Capture the cell that displays the provided text and extract its [X, Y] central coordinate. 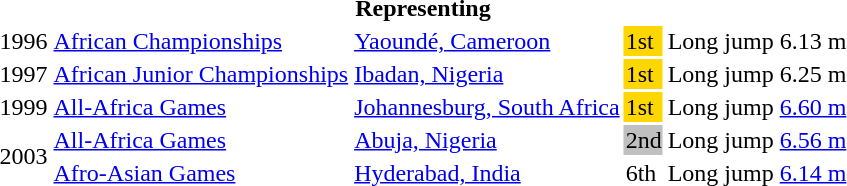
Johannesburg, South Africa [488, 107]
Ibadan, Nigeria [488, 74]
African Championships [201, 41]
Abuja, Nigeria [488, 140]
Yaoundé, Cameroon [488, 41]
2nd [644, 140]
African Junior Championships [201, 74]
